Output the [x, y] coordinate of the center of the cell containing the given text.  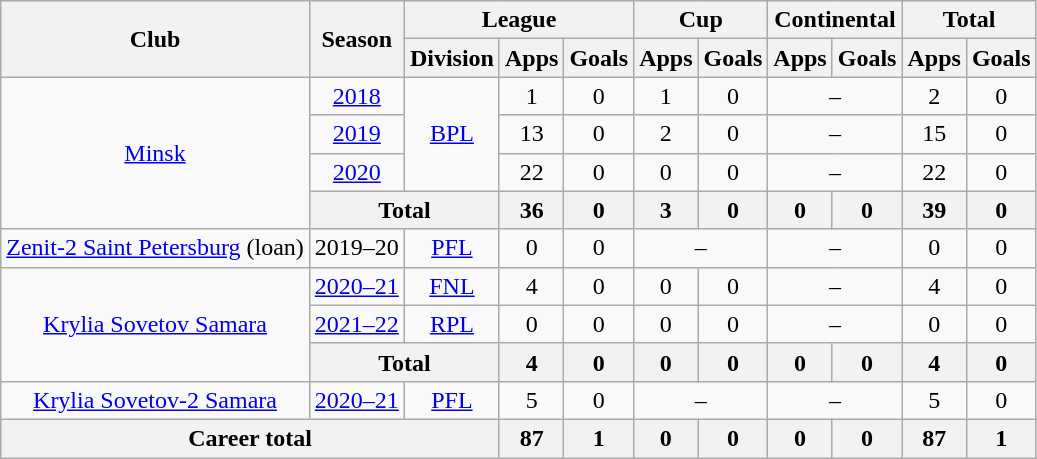
BPL [452, 134]
RPL [452, 324]
2018 [356, 96]
2019 [356, 134]
3 [666, 210]
Zenit-2 Saint Petersburg (loan) [156, 248]
Season [356, 39]
League [518, 20]
39 [934, 210]
15 [934, 134]
2020 [356, 172]
Cup [701, 20]
Krylia Sovetov Samara [156, 324]
Club [156, 39]
Continental [835, 20]
13 [531, 134]
Career total [250, 438]
Minsk [156, 153]
Krylia Sovetov-2 Samara [156, 400]
2021–22 [356, 324]
FNL [452, 286]
36 [531, 210]
Division [452, 58]
2019–20 [356, 248]
